Provide the (x, y) coordinate of the cell's center where the given text is located.  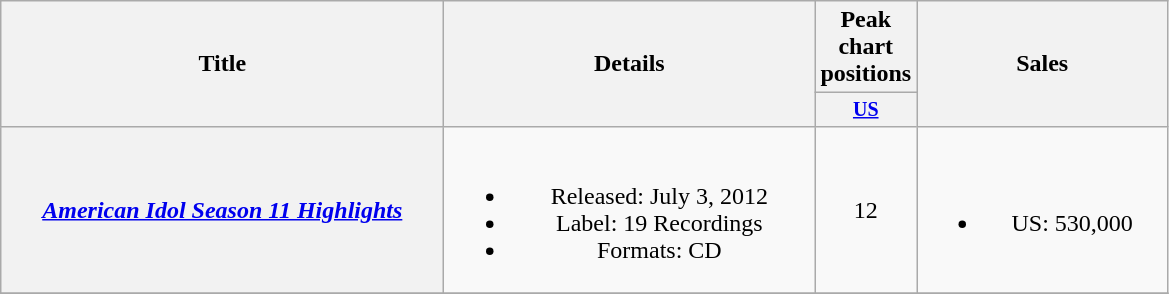
US (866, 110)
Details (630, 64)
Title (222, 64)
Peak chart positions (866, 47)
American Idol Season 11 Highlights (222, 210)
Sales (1042, 64)
Released: July 3, 2012Label: 19 RecordingsFormats: CD (630, 210)
12 (866, 210)
US: 530,000 (1042, 210)
